Provide the (X, Y) coordinate of the cell's center where the given text is located.  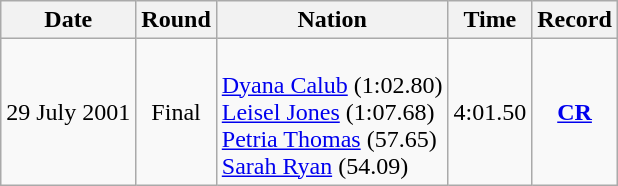
Date (68, 20)
Final (176, 112)
Nation (332, 20)
CR (575, 112)
Record (575, 20)
Time (490, 20)
Round (176, 20)
4:01.50 (490, 112)
29 July 2001 (68, 112)
Dyana Calub (1:02.80)Leisel Jones (1:07.68)Petria Thomas (57.65)Sarah Ryan (54.09) (332, 112)
